Provide the [x, y] coordinate of the cell's center where the given text is located.  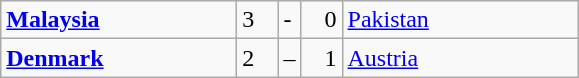
3 [258, 20]
Pakistan [460, 20]
Austria [460, 58]
Denmark [119, 58]
1 [322, 58]
– [290, 58]
2 [258, 58]
Malaysia [119, 20]
0 [322, 20]
- [290, 20]
